Return (x, y) of the center of cell containing provided text 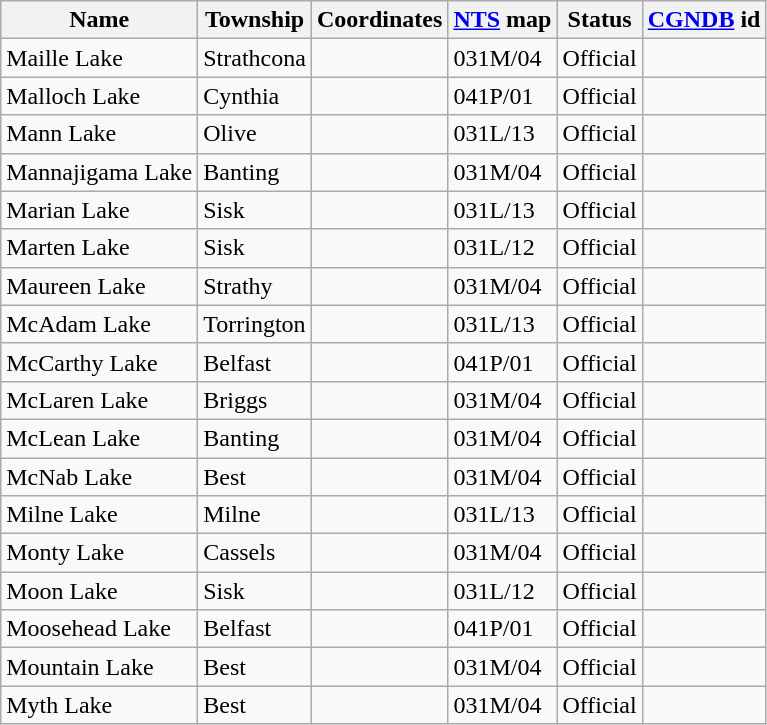
Cynthia (255, 96)
Olive (255, 134)
McNab Lake (100, 477)
McCarthy Lake (100, 362)
Strathy (255, 286)
CGNDB id (704, 20)
Name (100, 20)
Milne Lake (100, 515)
Milne (255, 515)
Briggs (255, 400)
Township (255, 20)
Myth Lake (100, 705)
Monty Lake (100, 553)
Torrington (255, 324)
McAdam Lake (100, 324)
Cassels (255, 553)
Moosehead Lake (100, 629)
Strathcona (255, 58)
Moon Lake (100, 591)
Malloch Lake (100, 96)
Mountain Lake (100, 667)
NTS map (502, 20)
Status (600, 20)
Maille Lake (100, 58)
McLean Lake (100, 438)
McLaren Lake (100, 400)
Mann Lake (100, 134)
Mannajigama Lake (100, 172)
Marian Lake (100, 210)
Coordinates (379, 20)
Marten Lake (100, 248)
Maureen Lake (100, 286)
